Provide the [X, Y] coordinate of the cell's center where the given text is located.  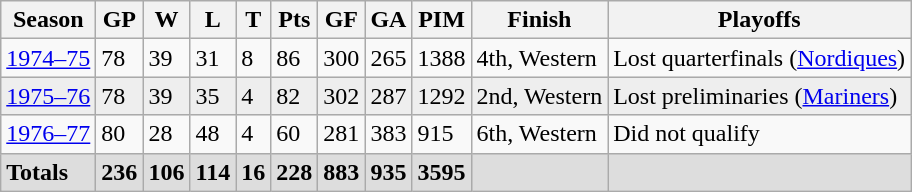
GP [120, 20]
Totals [48, 172]
GA [388, 20]
4th, Western [540, 58]
114 [213, 172]
935 [388, 172]
Lost preliminaries (Mariners) [760, 96]
2nd, Western [540, 96]
28 [166, 134]
35 [213, 96]
6th, Western [540, 134]
287 [388, 96]
Pts [294, 20]
383 [388, 134]
1974–75 [48, 58]
281 [342, 134]
883 [342, 172]
302 [342, 96]
236 [120, 172]
3595 [442, 172]
265 [388, 58]
48 [213, 134]
T [254, 20]
82 [294, 96]
PIM [442, 20]
106 [166, 172]
1976–77 [48, 134]
Season [48, 20]
300 [342, 58]
GF [342, 20]
1292 [442, 96]
16 [254, 172]
Lost quarterfinals (Nordiques) [760, 58]
228 [294, 172]
L [213, 20]
8 [254, 58]
80 [120, 134]
1388 [442, 58]
31 [213, 58]
915 [442, 134]
86 [294, 58]
Finish [540, 20]
1975–76 [48, 96]
60 [294, 134]
Did not qualify [760, 134]
Playoffs [760, 20]
W [166, 20]
